Scan for the cell matching the given text and deliver its (x, y) coordinate at center. 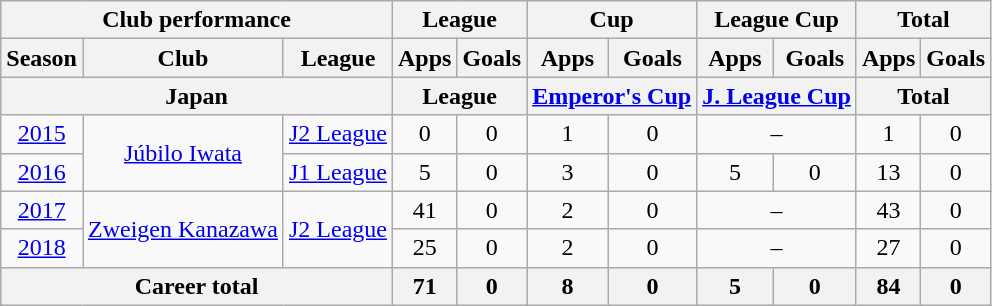
Júbilo Iwata (182, 153)
27 (888, 248)
Cup (612, 20)
43 (888, 210)
8 (568, 286)
Club performance (197, 20)
2017 (42, 210)
Japan (197, 96)
J. League Cup (777, 96)
Season (42, 58)
Emperor's Cup (612, 96)
25 (424, 248)
13 (888, 172)
J1 League (338, 172)
League Cup (777, 20)
3 (568, 172)
41 (424, 210)
2016 (42, 172)
84 (888, 286)
Zweigen Kanazawa (182, 229)
Club (182, 58)
71 (424, 286)
Career total (197, 286)
2018 (42, 248)
2015 (42, 134)
